Return (X, Y) of the center of cell containing provided text 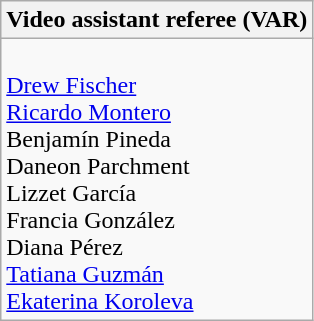
Drew Fischer Ricardo Montero Benjamín Pineda Daneon Parchment Lizzet García Francia González Diana Pérez Tatiana Guzmán Ekaterina Koroleva (157, 180)
Video assistant referee (VAR) (157, 20)
